Determine the (x, y) coordinate at the center of the cell enclosing the given text.  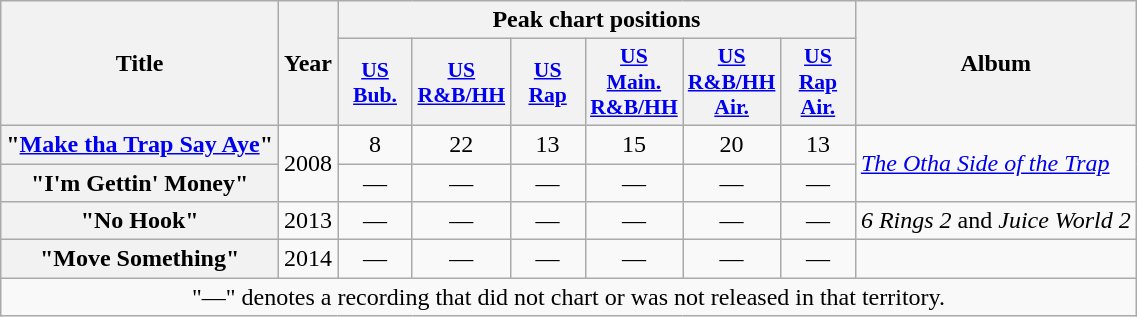
US Rap (548, 82)
USR&B/HHAir. (732, 82)
Album (996, 64)
US Bub. (376, 82)
20 (732, 144)
"Make tha Trap Say Aye" (140, 144)
15 (634, 144)
Year (308, 64)
2008 (308, 163)
"—" denotes a recording that did not chart or was not released in that territory. (568, 297)
22 (461, 144)
Peak chart positions (597, 20)
The Otha Side of the Trap (996, 163)
USRapAir. (818, 82)
"I'm Gettin' Money" (140, 183)
Title (140, 64)
2013 (308, 221)
6 Rings 2 and Juice World 2 (996, 221)
US R&B/HH (461, 82)
USMain.R&B/HH (634, 82)
8 (376, 144)
"No Hook" (140, 221)
2014 (308, 259)
"Move Something" (140, 259)
